Find where the given text appears and provide that cell's center as (x, y) coordinate. 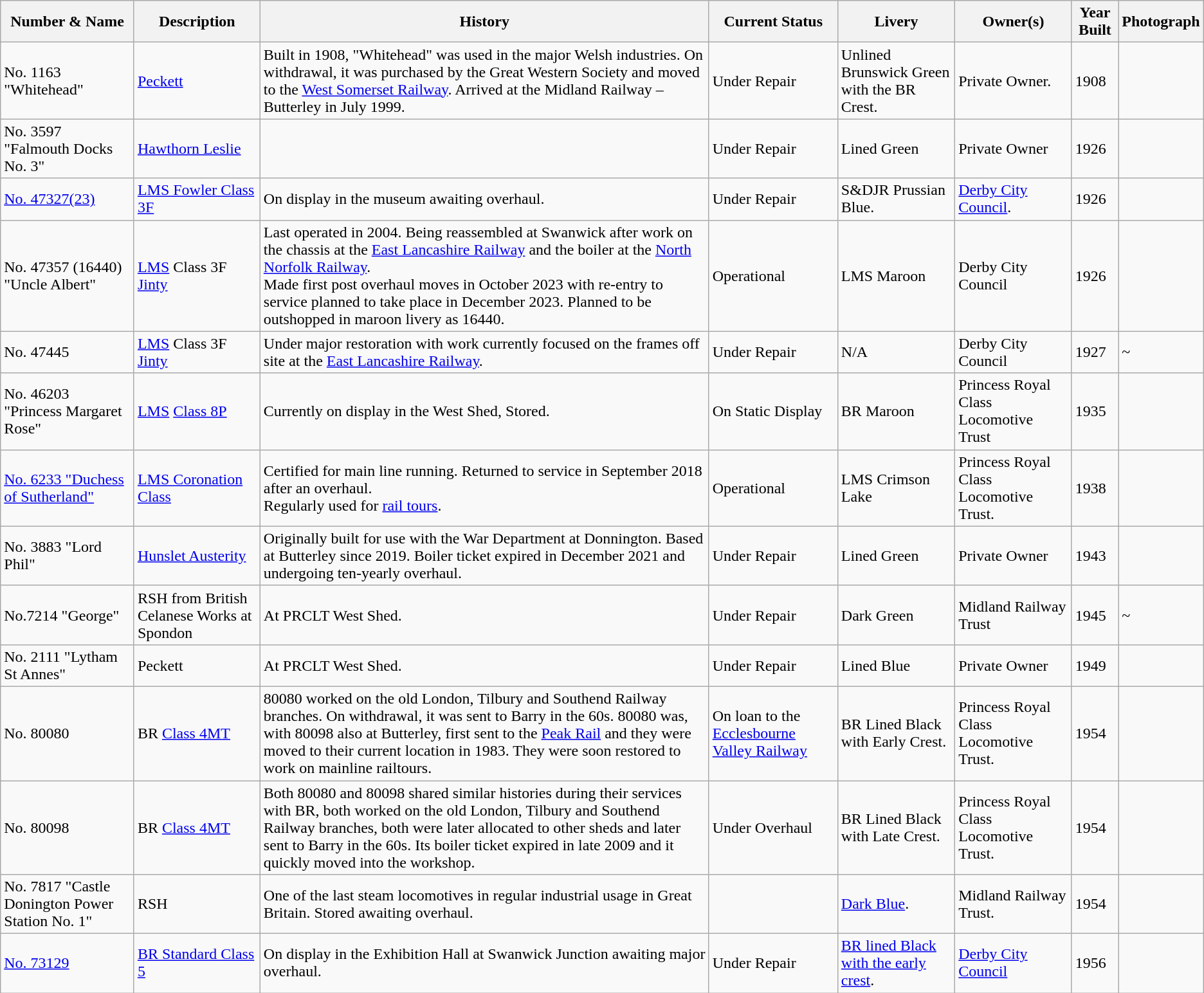
Hunslet Austerity (197, 556)
Number & Name (68, 22)
Derby City Council. (1014, 199)
RSH from British Celanese Works at Spondon (197, 615)
Livery (896, 22)
Lined Blue (896, 665)
1935 (1095, 412)
1938 (1095, 487)
Midland Railway Trust. (1014, 904)
1945 (1095, 615)
BR lined Black with the early crest. (896, 963)
LMS Crimson Lake (896, 487)
No. 73129 (68, 963)
LMS Class 8P (197, 412)
History (484, 22)
Year Built (1095, 22)
Under Overhaul (773, 828)
Currently on display in the West Shed, Stored. (484, 412)
On Static Display (773, 412)
Midland Railway Trust (1014, 615)
N/A (896, 352)
One of the last steam locomotives in regular industrial usage in Great Britain. Stored awaiting overhaul. (484, 904)
LMS Fowler Class 3F (197, 199)
Dark Green (896, 615)
LMS Maroon (896, 275)
1927 (1095, 352)
No. 6233 "Duchess of Sutherland" (68, 487)
No. 2111 "Lytham St Annes" (68, 665)
No. 1163 "Whitehead" (68, 81)
Unlined Brunswick Green with the BR Crest. (896, 81)
On display in the museum awaiting overhaul. (484, 199)
BR Lined Black with Early Crest. (896, 733)
No. 3883 "Lord Phil" (68, 556)
No. 47327(23) (68, 199)
No. 80080 (68, 733)
Owner(s) (1014, 22)
BR Lined Black with Late Crest. (896, 828)
Dark Blue. (896, 904)
1956 (1095, 963)
1908 (1095, 81)
Princess Royal Class Locomotive Trust (1014, 412)
Hawthorn Leslie (197, 149)
Photograph (1161, 22)
BR Standard Class 5 (197, 963)
Certified for main line running. Returned to service in September 2018 after an overhaul.Regularly used for rail tours. (484, 487)
Under major restoration with work currently focused on the frames off site at the East Lancashire Railway. (484, 352)
No.7214 "George" (68, 615)
1943 (1095, 556)
Private Owner. (1014, 81)
BR Maroon (896, 412)
No. 3597 "Falmouth Docks No. 3" (68, 149)
No. 7817 "Castle Donington Power Station No. 1" (68, 904)
Current Status (773, 22)
RSH (197, 904)
1949 (1095, 665)
LMS Coronation Class (197, 487)
On display in the Exhibition Hall at Swanwick Junction awaiting major overhaul. (484, 963)
S&DJR Prussian Blue. (896, 199)
No. 47445 (68, 352)
Description (197, 22)
No. 80098 (68, 828)
No. 47357 (16440) "Uncle Albert" (68, 275)
No. 46203 "Princess Margaret Rose" (68, 412)
On loan to the Ecclesbourne Valley Railway (773, 733)
